Output the (X, Y) coordinate of the center of the cell containing the given text.  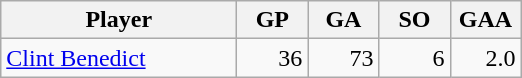
GA (344, 20)
36 (272, 58)
SO (414, 20)
GAA (486, 20)
2.0 (486, 58)
Clint Benedict (119, 58)
GP (272, 20)
6 (414, 58)
73 (344, 58)
Player (119, 20)
